Identify which cell holds the provided text, then report its (x, y) central coordinate. 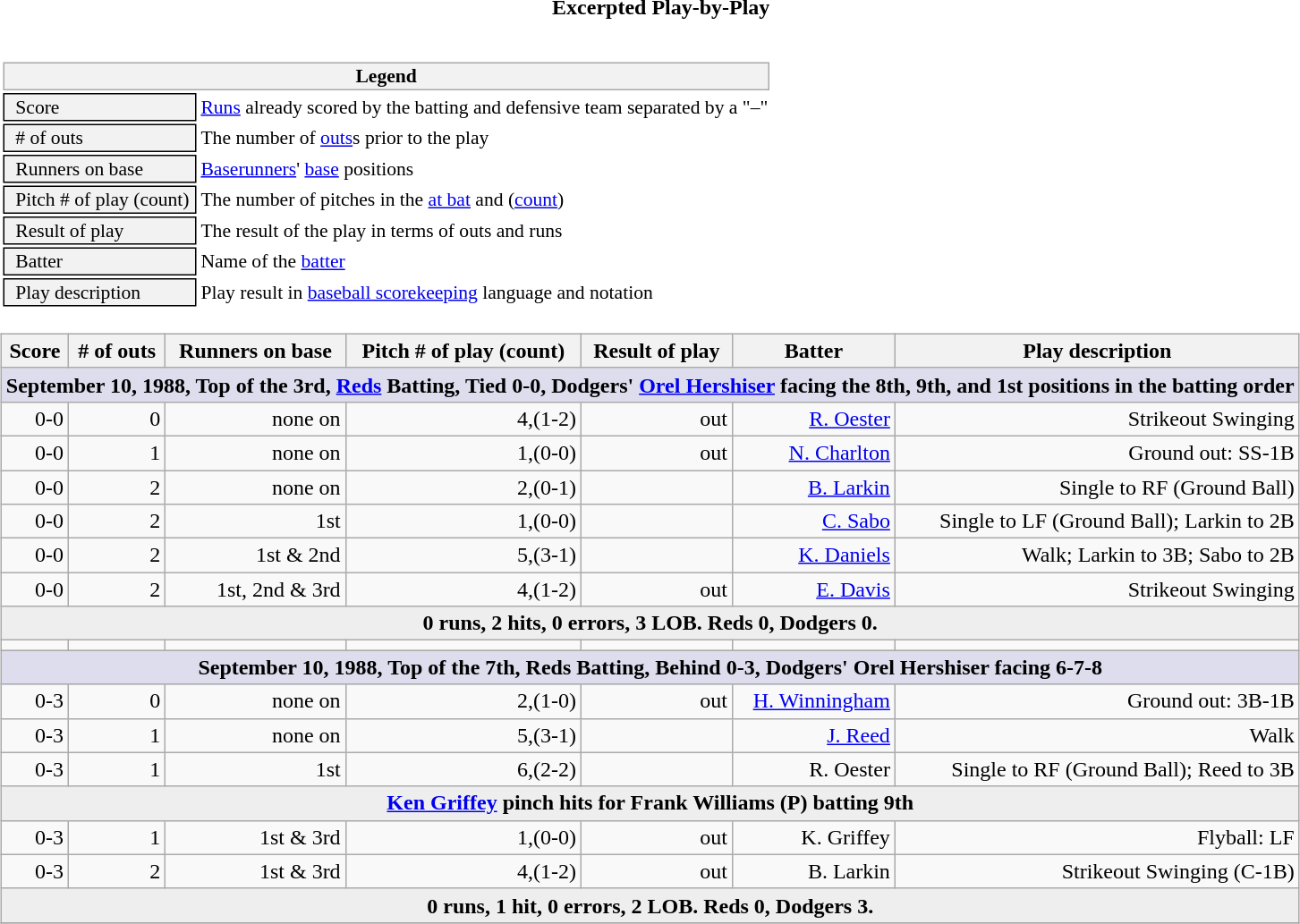
2,(0-1) (463, 487)
Legend (387, 77)
N. Charlton (813, 453)
2,(1-0) (463, 701)
E. Davis (813, 589)
0 runs, 1 hit, 0 errors, 2 LOB. Reds 0, Dodgers 3. (650, 905)
Walk (1097, 735)
1st & 2nd (256, 555)
C. Sabo (813, 521)
Ken Griffey pinch hits for Frank Williams (P) batting 9th (650, 803)
Strikeout Swinging (C-1B) (1097, 871)
Single to RF (Ground Ball) (1097, 487)
Play result in baseball scorekeeping language and notation (485, 292)
Flyball: LF (1097, 837)
Runs already scored by the batting and defensive team separated by a "–" (485, 107)
1st, 2nd & 3rd (256, 589)
September 10, 1988, Top of the 3rd, Reds Batting, Tied 0-0, Dodgers' Orel Hershiser facing the 8th, 9th, and 1st positions in the batting order (650, 385)
Walk; Larkin to 3B; Sabo to 2B (1097, 555)
K. Daniels (813, 555)
September 10, 1988, Top of the 7th, Reds Batting, Behind 0-3, Dodgers' Orel Hershiser facing 6-7-8 (650, 667)
Baserunners' base positions (485, 169)
J. Reed (813, 735)
0 runs, 2 hits, 0 errors, 3 LOB. Reds 0, Dodgers 0. (650, 623)
H. Winningham (813, 701)
Single to LF (Ground Ball); Larkin to 2B (1097, 521)
Single to RF (Ground Ball); Reed to 3B (1097, 769)
The result of the play in terms of outs and runs (485, 231)
K. Griffey (813, 837)
6,(2-2) (463, 769)
The number of outss prior to the play (485, 138)
Ground out: SS-1B (1097, 453)
Ground out: 3B-1B (1097, 701)
Name of the batter (485, 261)
The number of pitches in the at bat and (count) (485, 200)
